From the cell containing the given text, extract its center point as [x, y] coordinate. 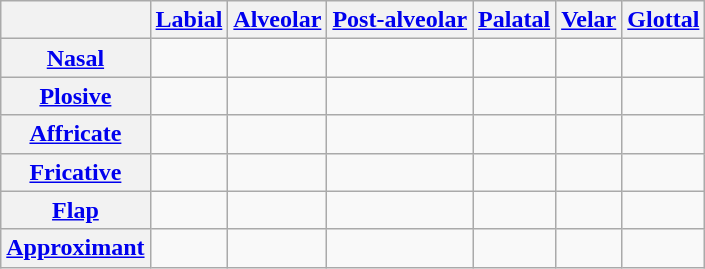
Flap [76, 210]
Nasal [76, 58]
Labial [189, 20]
Glottal [664, 20]
Affricate [76, 134]
Plosive [76, 96]
Alveolar [278, 20]
Approximant [76, 248]
Fricative [76, 172]
Palatal [514, 20]
Post-alveolar [400, 20]
Velar [589, 20]
